For the text-containing cell, return its midpoint in [X, Y] coordinate format. 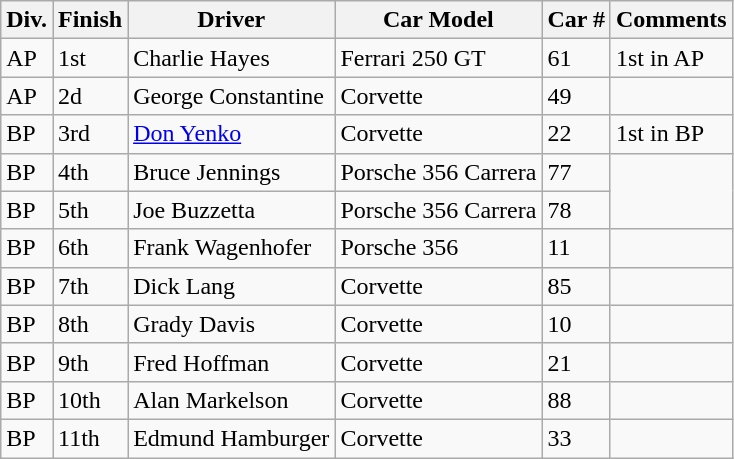
Div. [27, 20]
7th [90, 286]
10th [90, 400]
1st [90, 58]
4th [90, 172]
33 [576, 438]
11th [90, 438]
Dick Lang [232, 286]
George Constantine [232, 96]
9th [90, 362]
Car # [576, 20]
Frank Wagenhofer [232, 248]
21 [576, 362]
Finish [90, 20]
22 [576, 134]
10 [576, 324]
1st in BP [671, 134]
85 [576, 286]
88 [576, 400]
Grady Davis [232, 324]
2d [90, 96]
Comments [671, 20]
78 [576, 210]
Bruce Jennings [232, 172]
Porsche 356 [438, 248]
49 [576, 96]
61 [576, 58]
Alan Markelson [232, 400]
Ferrari 250 GT [438, 58]
Don Yenko [232, 134]
Joe Buzzetta [232, 210]
6th [90, 248]
11 [576, 248]
Car Model [438, 20]
77 [576, 172]
8th [90, 324]
1st in AP [671, 58]
3rd [90, 134]
Fred Hoffman [232, 362]
Charlie Hayes [232, 58]
5th [90, 210]
Driver [232, 20]
Edmund Hamburger [232, 438]
